Return the (X, Y) coordinate for the center point of the cell that contains the specified text.  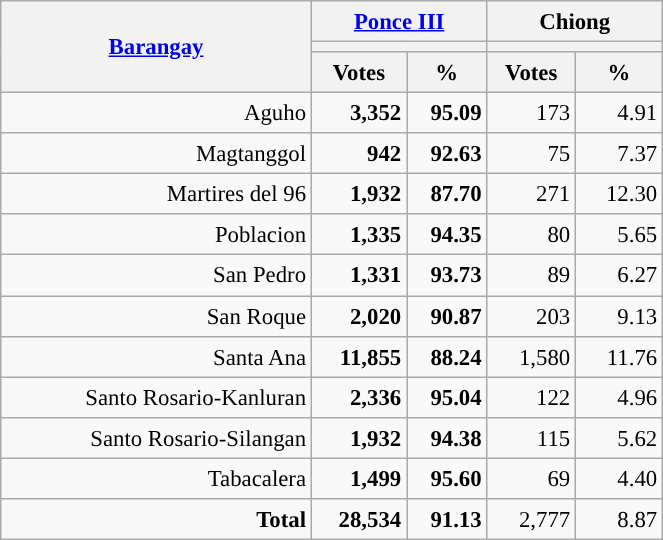
75 (532, 154)
5.65 (618, 234)
94.35 (447, 234)
95.04 (447, 398)
Tabacalera (156, 478)
4.40 (618, 478)
San Pedro (156, 276)
3,352 (358, 114)
San Roque (156, 316)
2,336 (358, 398)
115 (532, 438)
88.24 (447, 356)
2,020 (358, 316)
9.13 (618, 316)
1,331 (358, 276)
122 (532, 398)
95.09 (447, 114)
Ponce III (399, 22)
2,777 (532, 520)
Santa Ana (156, 356)
4.91 (618, 114)
92.63 (447, 154)
8.87 (618, 520)
5.62 (618, 438)
271 (532, 194)
89 (532, 276)
90.87 (447, 316)
173 (532, 114)
Poblacion (156, 234)
Martires del 96 (156, 194)
80 (532, 234)
Santo Rosario-Silangan (156, 438)
69 (532, 478)
28,534 (358, 520)
11,855 (358, 356)
91.13 (447, 520)
95.60 (447, 478)
Chiong (575, 22)
7.37 (618, 154)
94.38 (447, 438)
6.27 (618, 276)
Barangay (156, 47)
1,335 (358, 234)
4.96 (618, 398)
942 (358, 154)
1,580 (532, 356)
Santo Rosario-Kanluran (156, 398)
Total (156, 520)
Aguho (156, 114)
87.70 (447, 194)
11.76 (618, 356)
93.73 (447, 276)
1,499 (358, 478)
12.30 (618, 194)
203 (532, 316)
Magtanggol (156, 154)
